Identify which cell holds the provided text, then report its [X, Y] central coordinate. 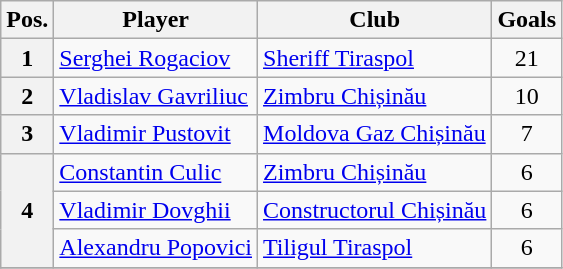
Vladimir Pustovit [156, 134]
Vladimir Dovghii [156, 210]
Vladislav Gavriliuc [156, 96]
3 [28, 134]
10 [527, 96]
Goals [527, 20]
2 [28, 96]
Constructorul Chișinău [375, 210]
Player [156, 20]
7 [527, 134]
1 [28, 58]
Constantin Culic [156, 172]
21 [527, 58]
Club [375, 20]
4 [28, 210]
Pos. [28, 20]
Serghei Rogaciov [156, 58]
Moldova Gaz Chișinău [375, 134]
Sheriff Tiraspol [375, 58]
Alexandru Popovici [156, 248]
Tiligul Tiraspol [375, 248]
